Find where the given text appears and provide that cell's center as [x, y] coordinate. 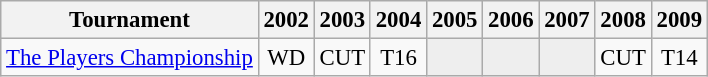
2005 [455, 20]
2007 [567, 20]
WD [286, 58]
2003 [342, 20]
The Players Championship [130, 58]
2009 [679, 20]
2004 [398, 20]
T16 [398, 58]
2008 [623, 20]
2002 [286, 20]
Tournament [130, 20]
T14 [679, 58]
2006 [511, 20]
